Output the [X, Y] coordinate of the center of the cell containing the given text.  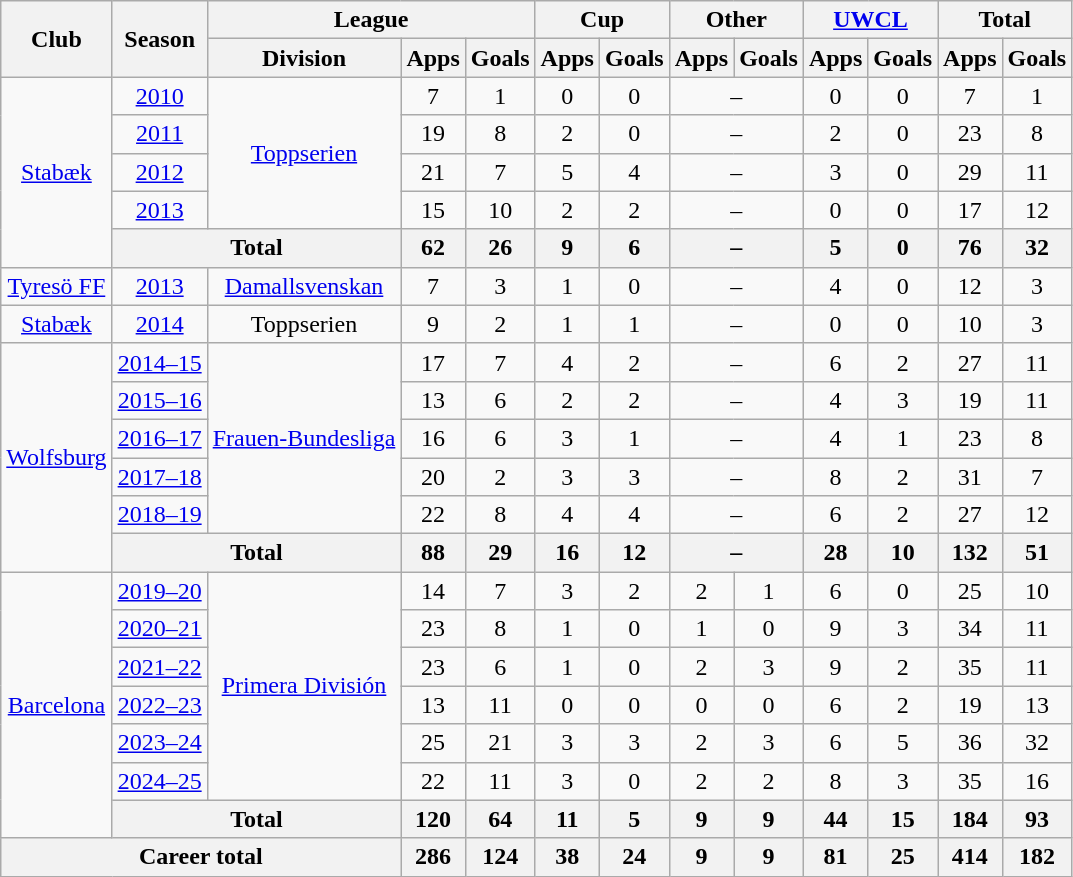
Cup [602, 20]
Wolfsburg [56, 457]
2018–19 [160, 515]
Damallsvenskan [304, 286]
76 [970, 248]
Season [160, 39]
34 [970, 629]
UWCL [870, 20]
Primera División [304, 686]
Career total [201, 857]
36 [970, 743]
2021–22 [160, 667]
2023–24 [160, 743]
2019–20 [160, 591]
20 [433, 477]
124 [500, 857]
132 [970, 553]
Club [56, 39]
Barcelona [56, 705]
62 [433, 248]
2012 [160, 172]
2014 [160, 324]
2011 [160, 134]
182 [1037, 857]
Frauen-Bundesliga [304, 438]
2016–17 [160, 438]
2017–18 [160, 477]
2010 [160, 96]
26 [500, 248]
2020–21 [160, 629]
93 [1037, 819]
2015–16 [160, 400]
14 [433, 591]
184 [970, 819]
2024–25 [160, 781]
44 [835, 819]
24 [634, 857]
League [371, 20]
81 [835, 857]
38 [567, 857]
28 [835, 553]
Tyresö FF [56, 286]
64 [500, 819]
2014–15 [160, 362]
31 [970, 477]
120 [433, 819]
Other [736, 20]
88 [433, 553]
Division [304, 58]
286 [433, 857]
2022–23 [160, 705]
51 [1037, 553]
414 [970, 857]
